Output the (X, Y) coordinate of the center of the cell containing the given text.  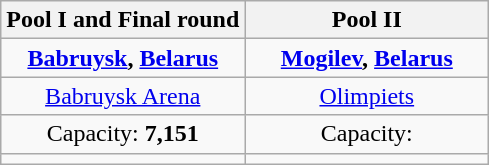
Babruysk, Belarus (123, 58)
Pool II (367, 20)
Babruysk Arena (123, 96)
Olimpiets (367, 96)
Capacity: (367, 134)
Pool I and Final round (123, 20)
Capacity: 7,151 (123, 134)
Mogilev, Belarus (367, 58)
